Output the [X, Y] coordinate of the center of the cell containing the given text.  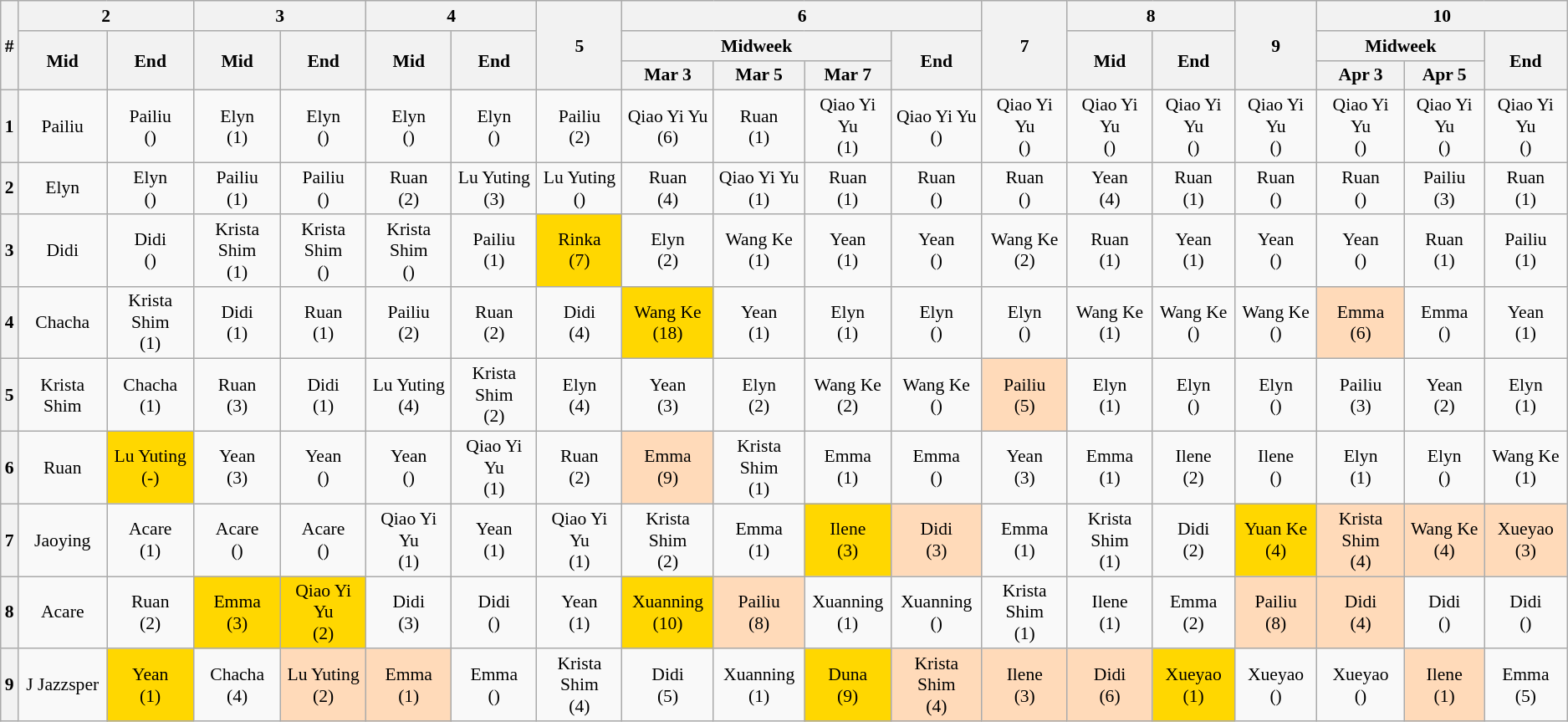
Ilene(2) [1193, 469]
Emma(6) [1361, 323]
Yean(4) [1110, 189]
Duna(9) [848, 686]
Didi(2) [1193, 540]
Lu Yuting(2) [324, 686]
Apr 5 [1444, 75]
Apr 3 [1361, 75]
Xueyao(1) [1193, 686]
10 [1442, 16]
Didi [63, 251]
Lu Yuting(4) [409, 395]
Krista Shim [63, 395]
# [10, 45]
1 [10, 127]
Qiao Yi Yu(2) [324, 612]
Yean(2) [1444, 395]
Lu Yuting(-) [151, 469]
J Jazzsper [63, 686]
Ruan [63, 469]
Acare(1) [151, 540]
Acare [63, 612]
Ruan(3) [237, 395]
Chacha [63, 323]
Mar 7 [848, 75]
Ruan(4) [667, 189]
Chacha(1) [151, 395]
Didi(5) [667, 686]
Ilene() [1275, 469]
Emma(9) [667, 469]
Elyn [63, 189]
Wang Ke(4) [1444, 540]
Emma(3) [237, 612]
Mar 5 [759, 75]
Lu Yuting(3) [494, 189]
Mar 3 [667, 75]
Lu Yuting() [580, 189]
Xuanning(10) [667, 612]
Qiao Yi Yu(6) [667, 127]
Pailiu(5) [1024, 395]
Didi(6) [1110, 686]
Emma(2) [1193, 612]
Chacha(4) [237, 686]
Rinka(7) [580, 251]
Emma(5) [1525, 686]
Jaoying [63, 540]
Wang Ke(18) [667, 323]
Pailiu [63, 127]
Elyn(4) [580, 395]
Xueyao(3) [1525, 540]
Yuan Ke(4) [1275, 540]
Xuanning() [937, 612]
